From the cell containing the given text, extract its center point as (X, Y) coordinate. 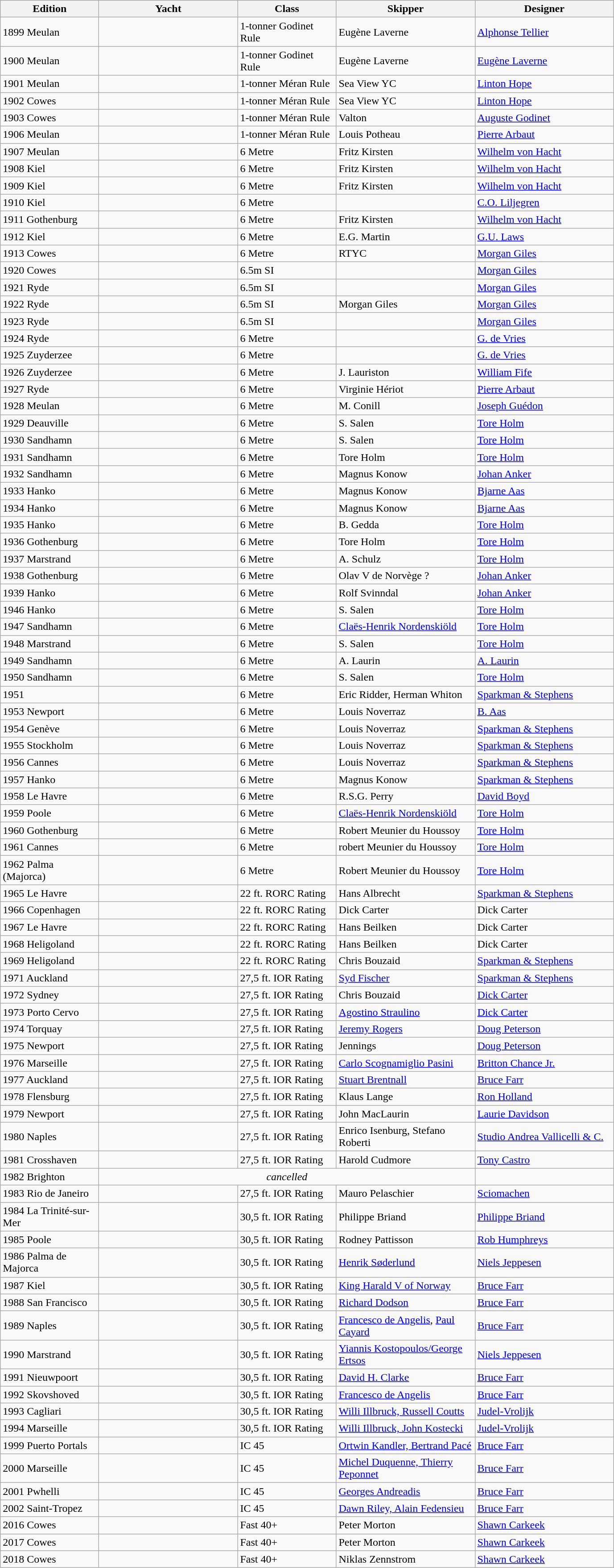
1994 Marseille (50, 1428)
1923 Ryde (50, 321)
2016 Cowes (50, 1525)
1953 Newport (50, 711)
RTYC (406, 254)
1951 (50, 694)
1977 Auckland (50, 1080)
Alphonse Tellier (544, 32)
1932 Sandhamn (50, 474)
1933 Hanko (50, 491)
1971 Auckland (50, 978)
C.O. Liljegren (544, 202)
1987 Kiel (50, 1285)
David Boyd (544, 796)
Dawn Riley, Alain Fedensieu (406, 1508)
cancelled (287, 1177)
1931 Sandhamn (50, 457)
Studio Andrea Vallicelli & C. (544, 1137)
1979 Newport (50, 1114)
Yiannis Kostopoulos/George Ertsos (406, 1354)
B. Aas (544, 711)
1991 Nieuwpoort (50, 1377)
2018 Cowes (50, 1559)
1938 Gothenburg (50, 576)
Ron Holland (544, 1097)
1949 Sandhamn (50, 661)
Georges Andreadis (406, 1491)
Valton (406, 118)
1978 Flensburg (50, 1097)
1957 Hanko (50, 780)
Willi Illbruck, Russell Coutts (406, 1412)
1947 Sandhamn (50, 627)
Joseph Guédon (544, 406)
1981 Crosshaven (50, 1160)
1967 Le Havre (50, 927)
Harold Cudmore (406, 1160)
Stuart Brentnall (406, 1080)
1960 Gothenburg (50, 830)
Auguste Godinet (544, 118)
1901 Meulan (50, 84)
1976 Marseille (50, 1063)
Class (287, 9)
1926 Zuyderzee (50, 372)
Britton Chance Jr. (544, 1063)
1984 La Trinité-sur-Mer (50, 1217)
1972 Sydney (50, 995)
2000 Marseille (50, 1468)
1966 Copenhagen (50, 910)
1939 Hanko (50, 593)
1913 Cowes (50, 254)
Yacht (169, 9)
1993 Cagliari (50, 1412)
Mauro Pelaschier (406, 1194)
Niklas Zennstrom (406, 1559)
1961 Cannes (50, 847)
1954 Genève (50, 728)
1983 Rio de Janeiro (50, 1194)
1937 Marstrand (50, 559)
1921 Ryde (50, 287)
King Harald V of Norway (406, 1285)
Willi Illbruck, John Kostecki (406, 1428)
1956 Cannes (50, 762)
1990 Marstrand (50, 1354)
Jeremy Rogers (406, 1029)
William Fife (544, 372)
1968 Heligoland (50, 944)
1910 Kiel (50, 202)
1985 Poole (50, 1240)
David H. Clarke (406, 1377)
1925 Zuyderzee (50, 355)
1974 Torquay (50, 1029)
Richard Dodson (406, 1302)
1930 Sandhamn (50, 440)
1902 Cowes (50, 101)
Skipper (406, 9)
Francesco de Angelis (406, 1395)
1988 San Francisco (50, 1302)
Henrik Søderlund (406, 1262)
1992 Skovshoved (50, 1395)
Francesco de Angelis, Paul Cayard (406, 1326)
Hans Albrecht (406, 893)
2017 Cowes (50, 1542)
1973 Porto Cervo (50, 1012)
1912 Kiel (50, 237)
M. Conill (406, 406)
Agostino Straulino (406, 1012)
Louis Potheau (406, 135)
Rolf Svinndal (406, 593)
Rodney Pattisson (406, 1240)
1911 Gothenburg (50, 219)
2001 Pwhelli (50, 1491)
1999 Puerto Portals (50, 1445)
A. Schulz (406, 559)
1948 Marstrand (50, 644)
robert Meunier du Houssoy (406, 847)
1909 Kiel (50, 185)
R.S.G. Perry (406, 796)
Klaus Lange (406, 1097)
1907 Meulan (50, 152)
1924 Ryde (50, 338)
1935 Hanko (50, 525)
Edition (50, 9)
1934 Hanko (50, 508)
Rob Humphreys (544, 1240)
Ortwin Kandler, Bertrand Pacé (406, 1445)
J. Lauriston (406, 372)
Michel Duquenne, Thierry Peponnet (406, 1468)
1955 Stockholm (50, 745)
1975 Newport (50, 1046)
Carlo Scognamiglio Pasini (406, 1063)
G.U. Laws (544, 237)
John MacLaurin (406, 1114)
Eric Ridder, Herman Whiton (406, 694)
Syd Fischer (406, 978)
1899 Meulan (50, 32)
Tony Castro (544, 1160)
Sciomachen (544, 1194)
B. Gedda (406, 525)
1950 Sandhamn (50, 677)
1946 Hanko (50, 610)
2002 Saint-Tropez (50, 1508)
1908 Kiel (50, 168)
Jennings (406, 1046)
Olav V de Norvège ? (406, 576)
1959 Poole (50, 813)
1982 Brighton (50, 1177)
1969 Heligoland (50, 961)
1927 Ryde (50, 389)
1906 Meulan (50, 135)
1986 Palma de Majorca (50, 1262)
1922 Ryde (50, 304)
1920 Cowes (50, 271)
Laurie Davidson (544, 1114)
1962 Palma (Majorca) (50, 870)
Virginie Hériot (406, 389)
E.G. Martin (406, 237)
1903 Cowes (50, 118)
1929 Deauville (50, 423)
1900 Meulan (50, 61)
1965 Le Havre (50, 893)
1928 Meulan (50, 406)
1936 Gothenburg (50, 542)
1989 Naples (50, 1326)
Designer (544, 9)
1958 Le Havre (50, 796)
1980 Naples (50, 1137)
Enrico Isenburg, Stefano Roberti (406, 1137)
